Locate the cell with the specified text and output its (X, Y) center coordinate. 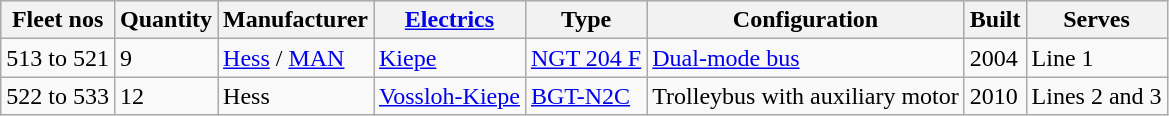
Hess / MAN (296, 58)
522 to 533 (58, 96)
Lines 2 and 3 (1096, 96)
Dual-mode bus (806, 58)
Serves (1096, 20)
Built (995, 20)
Line 1 (1096, 58)
Kiepe (450, 58)
Configuration (806, 20)
BGT-N2C (586, 96)
12 (166, 96)
513 to 521 (58, 58)
2010 (995, 96)
Quantity (166, 20)
9 (166, 58)
Vossloh-Kiepe (450, 96)
Trolleybus with auxiliary motor (806, 96)
Type (586, 20)
Fleet nos (58, 20)
Hess (296, 96)
Electrics (450, 20)
NGT 204 F (586, 58)
2004 (995, 58)
Manufacturer (296, 20)
